From the cell containing the given text, extract its center point as [X, Y] coordinate. 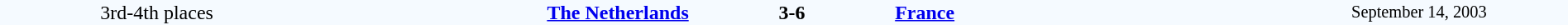
3rd-4th places [157, 12]
September 14, 2003 [1419, 12]
France [1082, 12]
3-6 [791, 12]
The Netherlands [501, 12]
